Return (X, Y) of the center of cell containing provided text 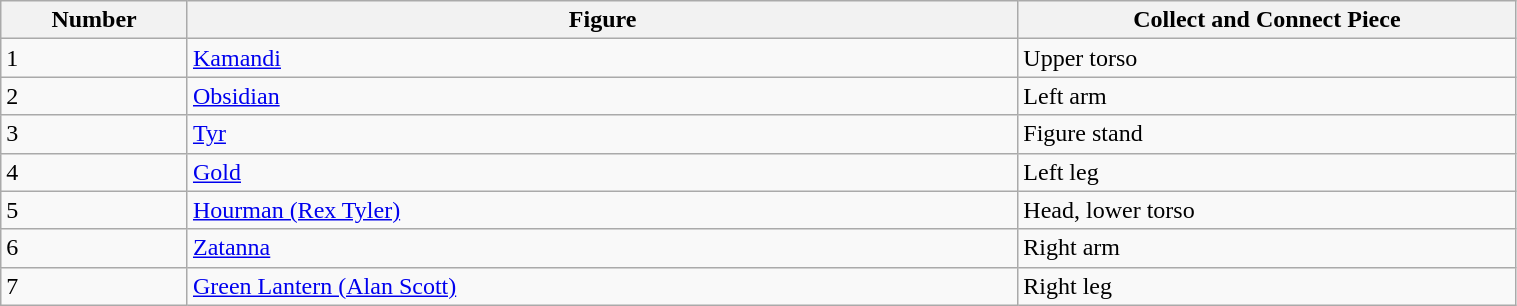
Tyr (602, 134)
Gold (602, 172)
Number (94, 20)
5 (94, 210)
7 (94, 286)
Right arm (1267, 248)
1 (94, 58)
3 (94, 134)
4 (94, 172)
Left leg (1267, 172)
Obsidian (602, 96)
Figure (602, 20)
Kamandi (602, 58)
Zatanna (602, 248)
Upper torso (1267, 58)
Green Lantern (Alan Scott) (602, 286)
Right leg (1267, 286)
Head, lower torso (1267, 210)
Collect and Connect Piece (1267, 20)
Left arm (1267, 96)
Figure stand (1267, 134)
6 (94, 248)
2 (94, 96)
Hourman (Rex Tyler) (602, 210)
